Determine the (X, Y) coordinate at the center of the cell enclosing the given text.  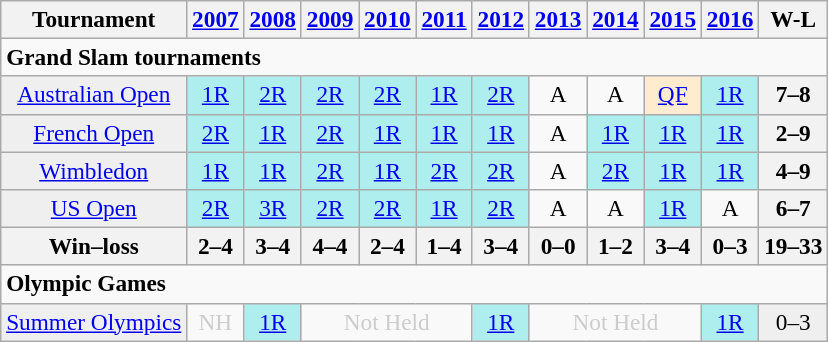
19–33 (794, 246)
2011 (444, 19)
2009 (330, 19)
NH (216, 322)
4–9 (794, 170)
Australian Open (94, 95)
2015 (672, 19)
2–9 (794, 133)
2008 (272, 19)
2014 (616, 19)
QF (672, 95)
Grand Slam tournaments (414, 57)
Tournament (94, 19)
2013 (558, 19)
0–0 (558, 246)
US Open (94, 208)
2016 (730, 19)
6–7 (794, 208)
Win–loss (94, 246)
2007 (216, 19)
7–8 (794, 95)
French Open (94, 133)
2010 (388, 19)
Wimbledon (94, 170)
Summer Olympics (94, 322)
W-L (794, 19)
1–2 (616, 246)
Olympic Games (414, 284)
3R (272, 208)
1–4 (444, 246)
4–4 (330, 246)
2012 (500, 19)
